Determine the (x, y) coordinate at the center of the cell enclosing the given text.  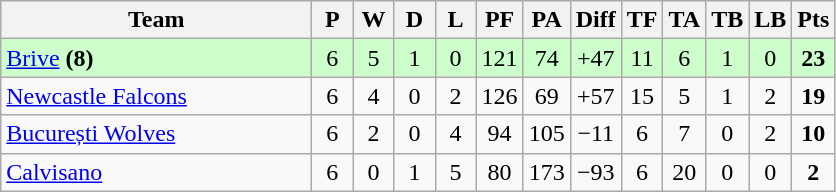
20 (684, 172)
121 (500, 58)
126 (500, 96)
W (374, 20)
Team (156, 20)
PA (546, 20)
D (414, 20)
L (456, 20)
LB (770, 20)
173 (546, 172)
−11 (596, 134)
PF (500, 20)
23 (814, 58)
București Wolves (156, 134)
15 (642, 96)
80 (500, 172)
Newcastle Falcons (156, 96)
−93 (596, 172)
94 (500, 134)
105 (546, 134)
P (332, 20)
19 (814, 96)
TF (642, 20)
Calvisano (156, 172)
69 (546, 96)
+47 (596, 58)
+57 (596, 96)
11 (642, 58)
10 (814, 134)
Brive (8) (156, 58)
7 (684, 134)
Diff (596, 20)
TB (728, 20)
74 (546, 58)
Pts (814, 20)
TA (684, 20)
